Return the [x, y] coordinate for the center point of the cell that contains the specified text.  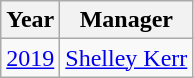
2019 [30, 58]
Manager [126, 20]
Year [30, 20]
Shelley Kerr [126, 58]
